From the cell containing the given text, extract its center point as [x, y] coordinate. 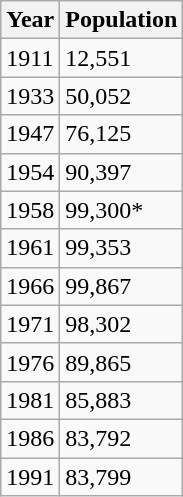
1991 [30, 477]
90,397 [122, 172]
76,125 [122, 134]
83,792 [122, 438]
1976 [30, 362]
1986 [30, 438]
1958 [30, 210]
1981 [30, 400]
99,353 [122, 248]
1933 [30, 96]
99,300* [122, 210]
83,799 [122, 477]
1961 [30, 248]
50,052 [122, 96]
1947 [30, 134]
Population [122, 20]
12,551 [122, 58]
89,865 [122, 362]
1954 [30, 172]
99,867 [122, 286]
98,302 [122, 324]
1911 [30, 58]
85,883 [122, 400]
1971 [30, 324]
1966 [30, 286]
Year [30, 20]
